Find where the given text appears and provide that cell's center as [X, Y] coordinate. 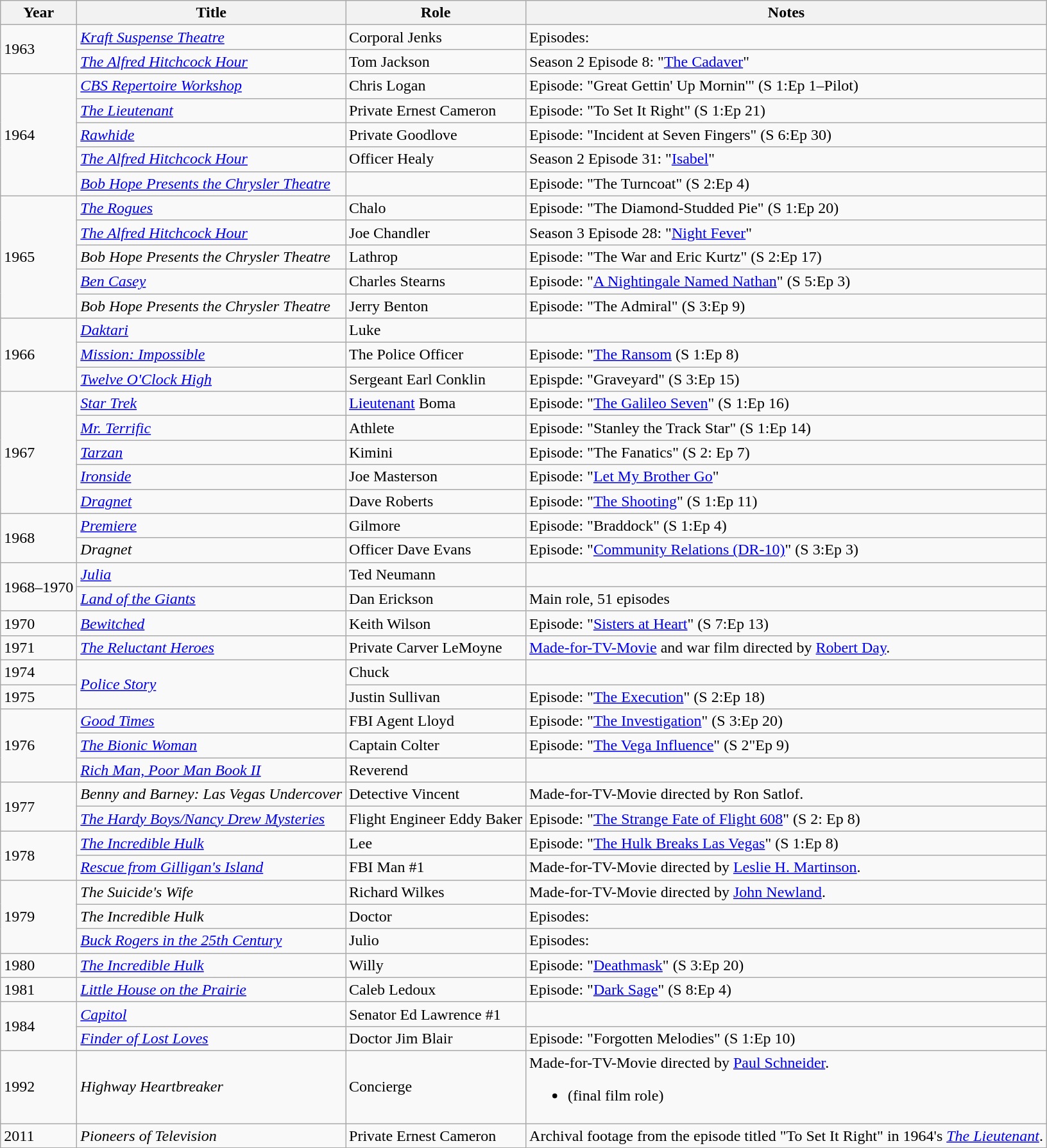
Chalo [436, 208]
Made-for-TV-Movie directed by Leslie H. Martinson. [787, 868]
1979 [38, 916]
Episode: "The Strange Fate of Flight 608" (S 2: Ep 8) [787, 819]
Tom Jackson [436, 62]
Episode: "To Set It Right" (S 1:Ep 21) [787, 110]
CBS Repertoire Workshop [212, 86]
Dan Erickson [436, 599]
Episode: "Deathmask" (S 3:Ep 20) [787, 965]
1970 [38, 623]
Episode: "The Galileo Seven" (S 1:Ep 16) [787, 404]
1968–1970 [38, 587]
1974 [38, 672]
Charles Stearns [436, 281]
Made-for-TV-Movie directed by Paul Schneider.(final film role) [787, 1087]
Jerry Benton [436, 306]
Episode: "Great Gettin' Up Mornin'" (S 1:Ep 1–Pilot) [787, 86]
Sergeant Earl Conklin [436, 379]
Episode: "Sisters at Heart" (S 7:Ep 13) [787, 623]
Land of the Giants [212, 599]
Little House on the Prairie [212, 990]
Rich Man, Poor Man Book II [212, 770]
Title [212, 13]
Highway Heartbreaker [212, 1087]
1984 [38, 1026]
1977 [38, 807]
Private Carver LeMoyne [436, 647]
Made-for-TV-Movie and war film directed by Robert Day. [787, 647]
Chuck [436, 672]
Pioneers of Television [212, 1135]
Private Goodlove [436, 135]
Archival footage from the episode titled "To Set It Right" in 1964's The Lieutenant. [787, 1135]
The Rogues [212, 208]
Bewitched [212, 623]
1971 [38, 647]
Episode: "Let My Brother Go" [787, 477]
FBI Agent Lloyd [436, 721]
1978 [38, 855]
Finder of Lost Loves [212, 1038]
Episode: "Stanley the Track Star" (S 1:Ep 14) [787, 428]
Episode: "A Nightingale Named Nathan" (S 5:Ep 3) [787, 281]
Twelve O'Clock High [212, 379]
Doctor Jim Blair [436, 1038]
Episode: "Braddock" (S 1:Ep 4) [787, 526]
1976 [38, 746]
Daktari [212, 330]
Lathrop [436, 257]
Notes [787, 13]
The Lieutenant [212, 110]
Episode: "The Diamond-Studded Pie" (S 1:Ep 20) [787, 208]
Corporal Jenks [436, 37]
Kimini [436, 452]
Police Story [212, 684]
Richard Wilkes [436, 892]
Kraft Suspense Theatre [212, 37]
Mission: Impossible [212, 355]
Concierge [436, 1087]
Athlete [436, 428]
Captain Colter [436, 746]
Good Times [212, 721]
Episode: "The War and Eric Kurtz" (S 2:Ep 17) [787, 257]
Epispde: "Graveyard" (S 3:Ep 15) [787, 379]
Officer Healy [436, 159]
1980 [38, 965]
1965 [38, 257]
Officer Dave Evans [436, 550]
Mr. Terrific [212, 428]
Benny and Barney: Las Vegas Undercover [212, 794]
Season 2 Episode 8: "The Cadaver" [787, 62]
Episode: "The Hulk Breaks Las Vegas" (S 1:Ep 8) [787, 843]
Reverend [436, 770]
1992 [38, 1087]
Detective Vincent [436, 794]
Main role, 51 episodes [787, 599]
1981 [38, 990]
Year [38, 13]
FBI Man #1 [436, 868]
The Reluctant Heroes [212, 647]
Season 3 Episode 28: "Night Fever" [787, 232]
Episode: "The Admiral" (S 3:Ep 9) [787, 306]
Gilmore [436, 526]
Episode: "The Turncoat" (S 2:Ep 4) [787, 184]
Ted Neumann [436, 574]
Julio [436, 941]
The Suicide's Wife [212, 892]
Lieutenant Boma [436, 404]
Keith Wilson [436, 623]
Justin Sullivan [436, 696]
Episode: "The Ransom (S 1:Ep 8) [787, 355]
Ironside [212, 477]
Buck Rogers in the 25th Century [212, 941]
Episode: "Dark Sage" (S 8:Ep 4) [787, 990]
Capitol [212, 1014]
The Police Officer [436, 355]
Julia [212, 574]
1968 [38, 538]
Episode: "The Fanatics" (S 2: Ep 7) [787, 452]
Luke [436, 330]
Rawhide [212, 135]
Joe Masterson [436, 477]
The Hardy Boys/Nancy Drew Mysteries [212, 819]
1966 [38, 355]
Made-for-TV-Movie directed by John Newland. [787, 892]
Lee [436, 843]
Episode: "Community Relations (DR-10)" (S 3:Ep 3) [787, 550]
Episode: "Incident at Seven Fingers" (S 6:Ep 30) [787, 135]
Role [436, 13]
The Bionic Woman [212, 746]
Joe Chandler [436, 232]
1964 [38, 135]
Doctor [436, 916]
Rescue from Gilligan's Island [212, 868]
Tarzan [212, 452]
1967 [38, 452]
Chris Logan [436, 86]
1963 [38, 49]
Senator Ed Lawrence #1 [436, 1014]
Episode: "The Shooting" (S 1:Ep 11) [787, 501]
1975 [38, 696]
2011 [38, 1135]
Ben Casey [212, 281]
Episode: "Forgotten Melodies" (S 1:Ep 10) [787, 1038]
Episode: "The Execution" (S 2:Ep 18) [787, 696]
Made-for-TV-Movie directed by Ron Satlof. [787, 794]
Willy [436, 965]
Star Trek [212, 404]
Flight Engineer Eddy Baker [436, 819]
Episode: "The Investigation" (S 3:Ep 20) [787, 721]
Premiere [212, 526]
Season 2 Episode 31: "Isabel" [787, 159]
Caleb Ledoux [436, 990]
Episode: "The Vega Influence" (S 2"Ep 9) [787, 746]
Dave Roberts [436, 501]
